Determine the (X, Y) coordinate at the center of the cell enclosing the given text.  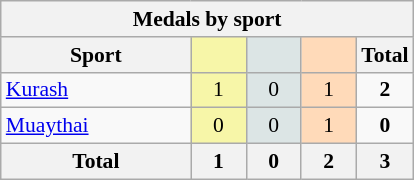
Sport (96, 55)
3 (384, 162)
Medals by sport (208, 19)
Kurash (96, 90)
Muaythai (96, 126)
